Return (X, Y) of the center of cell containing provided text 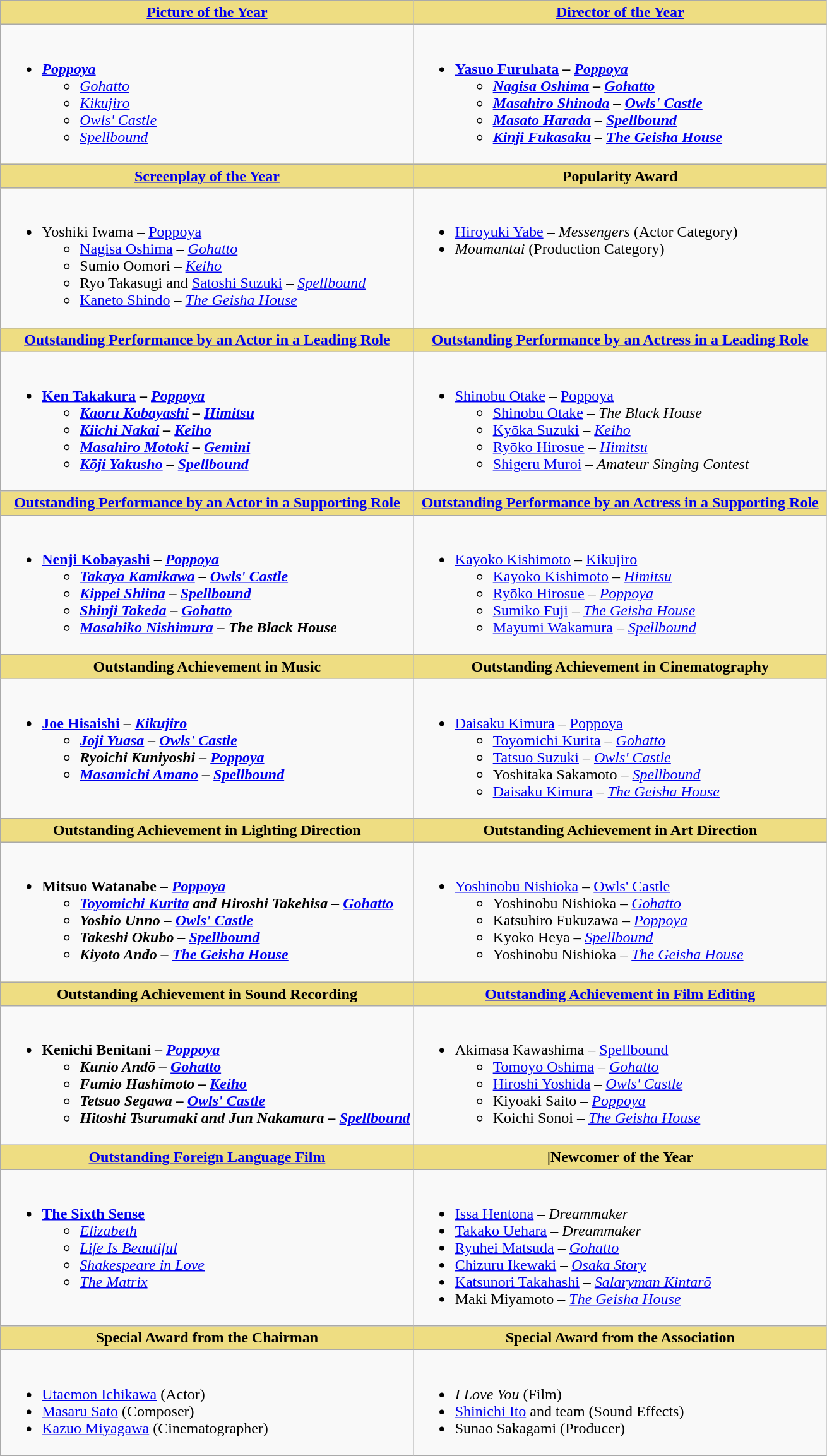
Outstanding Achievement in Music (207, 666)
Akimasa Kawashima – SpellboundTomoyo Oshima – GohattoHiroshi Yoshida – Owls' CastleKiyoaki Saito – PoppoyaKoichi Sonoi – The Geisha House (620, 1075)
Outstanding Performance by an Actor in a Leading Role (207, 340)
Outstanding Performance by an Actress in a Leading Role (620, 340)
Outstanding Achievement in Film Editing (620, 994)
Outstanding Foreign Language Film (207, 1157)
Special Award from the Association (620, 1338)
Outstanding Achievement in Cinematography (620, 666)
Outstanding Achievement in Art Direction (620, 830)
Outstanding Achievement in Sound Recording (207, 994)
Outstanding Achievement in Lighting Direction (207, 830)
Special Award from the Chairman (207, 1338)
Daisaku Kimura – PoppoyaToyomichi Kurita – GohattoTatsuo Suzuki – Owls' CastleYoshitaka Sakamoto – SpellboundDaisaku Kimura – The Geisha House (620, 749)
Yoshinobu Nishioka – Owls' CastleYoshinobu Nishioka – GohattoKatsuhiro Fukuzawa – PoppoyaKyoko Heya – SpellboundYoshinobu Nishioka – The Geisha House (620, 911)
PoppoyaGohattoKikujiroOwls' CastleSpellbound (207, 95)
Popularity Award (620, 176)
|Newcomer of the Year (620, 1157)
Yasuo Furuhata – PoppoyaNagisa Oshima – GohattoMasahiro Shinoda – Owls' CastleMasato Harada – SpellboundKinji Fukasaku – The Geisha House (620, 95)
Outstanding Performance by an Actor in a Supporting Role (207, 503)
Yoshiki Iwama – PoppoyaNagisa Oshima – GohattoSumio Oomori – KeihoRyo Takasugi and Satoshi Suzuki – SpellboundKaneto Shindo – The Geisha House (207, 257)
Outstanding Performance by an Actress in a Supporting Role (620, 503)
Nenji Kobayashi – PoppoyaTakaya Kamikawa – Owls' CastleKippei Shiina – SpellboundShinji Takeda – GohattoMasahiko Nishimura – The Black House (207, 584)
Ken Takakura – PoppoyaKaoru Kobayashi – HimitsuKiichi Nakai – KeihoMasahiro Motoki – GeminiKōji Yakusho – Spellbound (207, 422)
Kenichi Benitani – PoppoyaKunio Andō – GohattoFumio Hashimoto – KeihoTetsuo Segawa – Owls' CastleHitoshi Tsurumaki and Jun Nakamura – Spellbound (207, 1075)
Director of the Year (620, 13)
Utaemon Ichikawa (Actor)Masaru Sato (Composer)Kazuo Miyagawa (Cinematographer) (207, 1402)
Shinobu Otake – PoppoyaShinobu Otake – The Black HouseKyōka Suzuki – KeihoRyōko Hirosue – HimitsuShigeru Muroi – Amateur Singing Contest (620, 422)
Kayoko Kishimoto – KikujiroKayoko Kishimoto – HimitsuRyōko Hirosue – PoppoyaSumiko Fuji – The Geisha HouseMayumi Wakamura – Spellbound (620, 584)
Joe Hisaishi – KikujiroJoji Yuasa – Owls' CastleRyoichi Kuniyoshi – PoppoyaMasamichi Amano – Spellbound (207, 749)
Hiroyuki Yabe – Messengers (Actor Category)Moumantai (Production Category) (620, 257)
I Love You (Film)Shinichi Ito and team (Sound Effects)Sunao Sakagami (Producer) (620, 1402)
Screenplay of the Year (207, 176)
Picture of the Year (207, 13)
The Sixth SenseElizabethLife Is BeautifulShakespeare in LoveThe Matrix (207, 1248)
